Return (X, Y) of the center of cell containing provided text 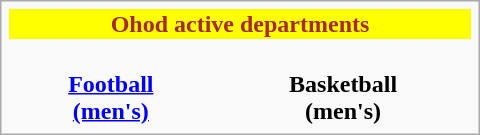
Football(men's) (110, 84)
Ohod active departments (240, 24)
Basketball(men's) (342, 84)
